Extract the (x, y) coordinate from the center of the cell holding the provided text.  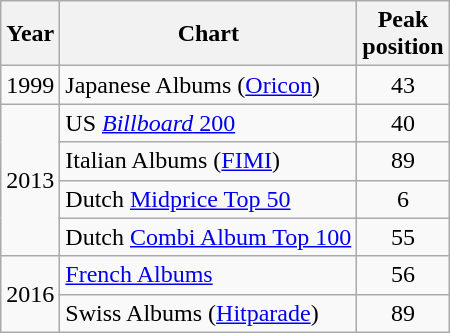
2016 (30, 294)
Swiss Albums (Hitparade) (208, 313)
6 (403, 199)
Year (30, 34)
2013 (30, 180)
US Billboard 200 (208, 123)
French Albums (208, 275)
Peakposition (403, 34)
55 (403, 237)
Italian Albums (FIMI) (208, 161)
1999 (30, 85)
Dutch Combi Album Top 100 (208, 237)
Chart (208, 34)
40 (403, 123)
56 (403, 275)
Dutch Midprice Top 50 (208, 199)
Japanese Albums (Oricon) (208, 85)
43 (403, 85)
